Return the (x, y) coordinate for the center point of the cell that contains the specified text.  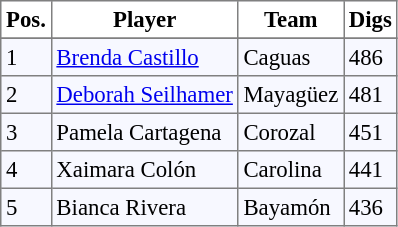
Carolina (290, 170)
441 (371, 170)
Bayamón (290, 207)
4 (26, 170)
Pos. (26, 20)
Xaimara Colón (144, 170)
2 (26, 95)
481 (371, 95)
3 (26, 132)
Player (144, 20)
451 (371, 132)
Team (290, 20)
Deborah Seilhamer (144, 95)
Mayagüez (290, 95)
Caguas (290, 57)
436 (371, 207)
Digs (371, 20)
Bianca Rivera (144, 207)
5 (26, 207)
1 (26, 57)
Brenda Castillo (144, 57)
Corozal (290, 132)
486 (371, 57)
Pamela Cartagena (144, 132)
